Output the (X, Y) coordinate of the center of the cell containing the given text.  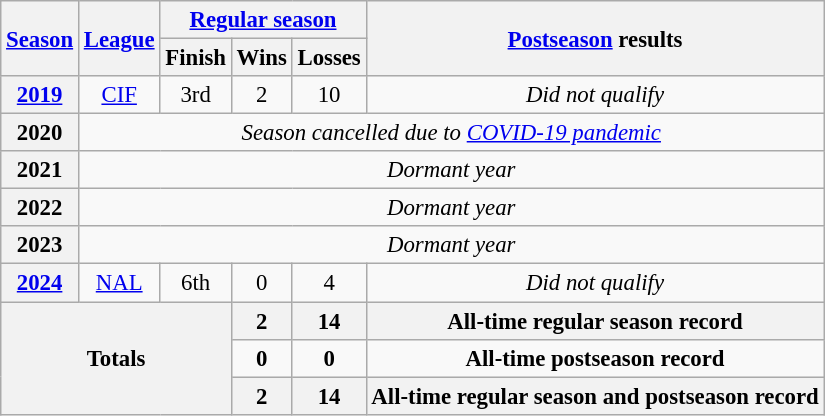
10 (329, 95)
6th (196, 283)
Wins (262, 58)
All-time regular season record (595, 321)
Totals (116, 358)
All-time postseason record (595, 358)
3rd (196, 95)
Season (40, 38)
League (118, 38)
Postseason results (595, 38)
Season cancelled due to COVID-19 pandemic (451, 133)
2020 (40, 133)
2022 (40, 208)
2019 (40, 95)
4 (329, 283)
Finish (196, 58)
Losses (329, 58)
CIF (118, 95)
2023 (40, 245)
2024 (40, 283)
2021 (40, 170)
All-time regular season and postseason record (595, 396)
Regular season (263, 20)
NAL (118, 283)
